Pinpoint the cell where the given text exists, returning its [X, Y] midpoint coordinate. 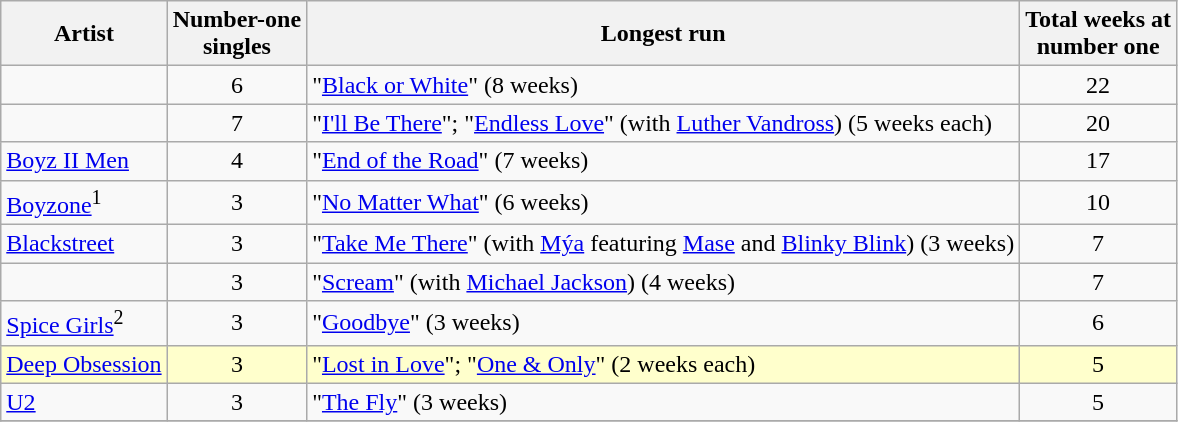
U2 [84, 402]
"Take Me There" (with Mýa featuring Mase and Blinky Blink) (3 weeks) [664, 244]
"End of the Road" (7 weeks) [664, 161]
"Lost in Love"; "One & Only" (2 weeks each) [664, 364]
Artist [84, 34]
"Scream" (with Michael Jackson) (4 weeks) [664, 282]
"I'll Be There"; "Endless Love" (with Luther Vandross) (5 weeks each) [664, 123]
Total weeks atnumber one [1098, 34]
Number-onesingles [237, 34]
"The Fly" (3 weeks) [664, 402]
22 [1098, 85]
20 [1098, 123]
Blackstreet [84, 244]
Deep Obsession [84, 364]
Boyzone1 [84, 202]
"No Matter What" (6 weeks) [664, 202]
Longest run [664, 34]
4 [237, 161]
"Goodbye" (3 weeks) [664, 324]
Boyz II Men [84, 161]
10 [1098, 202]
Spice Girls2 [84, 324]
17 [1098, 161]
"Black or White" (8 weeks) [664, 85]
